Output the [x, y] coordinate of the center of the cell containing the given text.  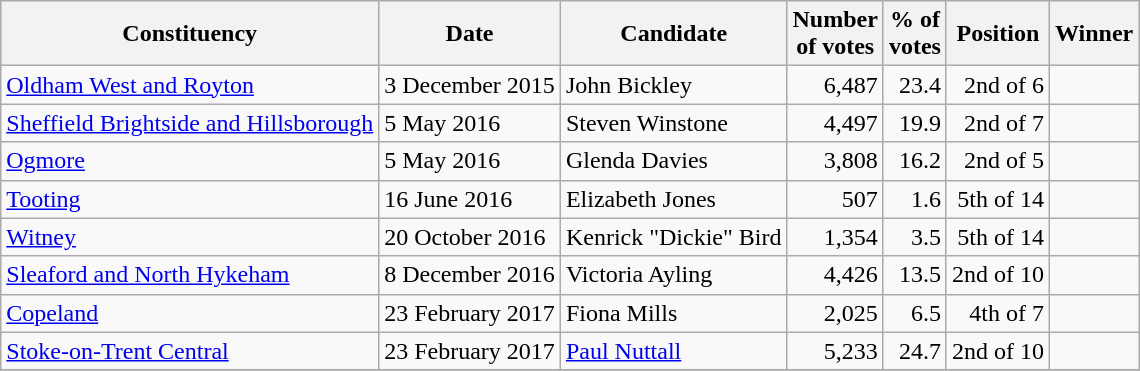
Candidate [674, 34]
16 June 2016 [470, 199]
3.5 [914, 237]
1.6 [914, 199]
2,025 [835, 313]
4,497 [835, 123]
Tooting [190, 199]
23.4 [914, 85]
Ogmore [190, 161]
Oldham West and Royton [190, 85]
% ofvotes [914, 34]
Elizabeth Jones [674, 199]
Sheffield Brightside and Hillsborough [190, 123]
6,487 [835, 85]
Fiona Mills [674, 313]
Victoria Ayling [674, 275]
Paul Nuttall [674, 351]
3 December 2015 [470, 85]
Glenda Davies [674, 161]
Witney [190, 237]
507 [835, 199]
1,354 [835, 237]
Date [470, 34]
3,808 [835, 161]
2nd of 5 [998, 161]
Position [998, 34]
Numberof votes [835, 34]
Sleaford and North Hykeham [190, 275]
24.7 [914, 351]
6.5 [914, 313]
4th of 7 [998, 313]
2nd of 7 [998, 123]
4,426 [835, 275]
Winner [1094, 34]
13.5 [914, 275]
Stoke-on-Trent Central [190, 351]
8 December 2016 [470, 275]
John Bickley [674, 85]
Constituency [190, 34]
19.9 [914, 123]
5,233 [835, 351]
20 October 2016 [470, 237]
Copeland [190, 313]
2nd of 6 [998, 85]
Kenrick "Dickie" Bird [674, 237]
16.2 [914, 161]
Steven Winstone [674, 123]
